Find where the given text appears and provide that cell's center as [x, y] coordinate. 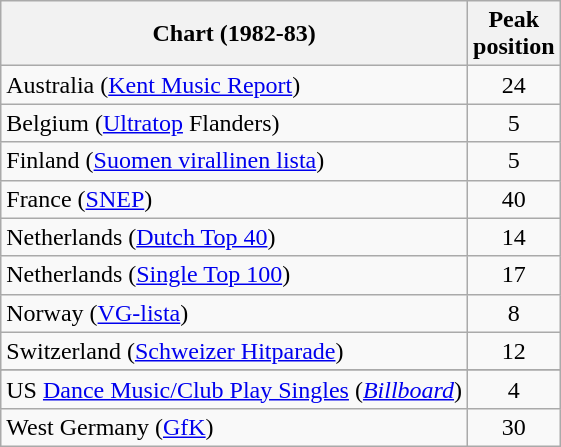
Netherlands (Dutch Top 40) [234, 237]
France (SNEP) [234, 199]
40 [514, 199]
US Dance Music/Club Play Singles (Billboard) [234, 389]
Netherlands (Single Top 100) [234, 275]
Norway (VG-lista) [234, 313]
12 [514, 351]
30 [514, 427]
Chart (1982-83) [234, 34]
4 [514, 389]
Finland (Suomen virallinen lista) [234, 161]
8 [514, 313]
17 [514, 275]
Belgium (Ultratop Flanders) [234, 123]
14 [514, 237]
Switzerland (Schweizer Hitparade) [234, 351]
Australia (Kent Music Report) [234, 85]
West Germany (GfK) [234, 427]
Peakposition [514, 34]
24 [514, 85]
